Scan for the cell matching the given text and deliver its (X, Y) coordinate at center. 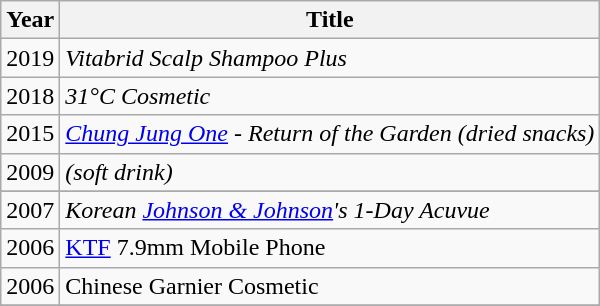
31°C Cosmetic (330, 96)
Chinese Garnier Cosmetic (330, 286)
2015 (30, 134)
Title (330, 20)
2007 (30, 210)
Chung Jung One - Return of the Garden (dried snacks) (330, 134)
Korean Johnson & Johnson's 1-Day Acuvue (330, 210)
Vitabrid Scalp Shampoo Plus (330, 58)
Year (30, 20)
2018 (30, 96)
2019 (30, 58)
2009 (30, 172)
(soft drink) (330, 172)
KTF 7.9mm Mobile Phone (330, 248)
